Determine the [x, y] coordinate at the center of the cell enclosing the given text.  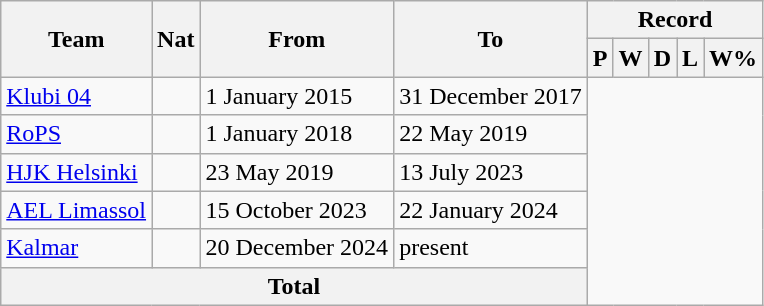
1 January 2015 [297, 96]
L [690, 58]
Klubi 04 [76, 96]
15 October 2023 [297, 210]
W% [734, 58]
present [491, 248]
23 May 2019 [297, 172]
D [662, 58]
Record [674, 20]
From [297, 39]
22 May 2019 [491, 134]
1 January 2018 [297, 134]
Total [294, 286]
AEL Limassol [76, 210]
13 July 2023 [491, 172]
W [630, 58]
Nat [176, 39]
P [600, 58]
22 January 2024 [491, 210]
20 December 2024 [297, 248]
To [491, 39]
Kalmar [76, 248]
31 December 2017 [491, 96]
HJK Helsinki [76, 172]
Team [76, 39]
RoPS [76, 134]
